Return [X, Y] of the center of cell containing provided text 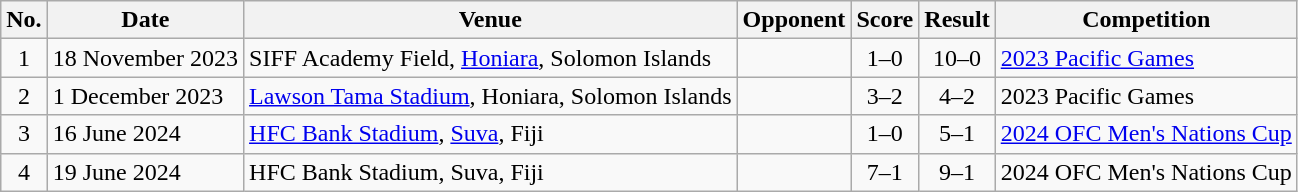
3 [24, 134]
2 [24, 96]
19 June 2024 [145, 172]
4–2 [957, 96]
Venue [491, 20]
10–0 [957, 58]
Opponent [794, 20]
No. [24, 20]
5–1 [957, 134]
Score [885, 20]
18 November 2023 [145, 58]
Competition [1146, 20]
4 [24, 172]
16 June 2024 [145, 134]
1 December 2023 [145, 96]
7–1 [885, 172]
3–2 [885, 96]
SIFF Academy Field, Honiara, Solomon Islands [491, 58]
1 [24, 58]
Lawson Tama Stadium, Honiara, Solomon Islands [491, 96]
Result [957, 20]
9–1 [957, 172]
Date [145, 20]
